Extract the (X, Y) coordinate from the center of the cell holding the provided text.  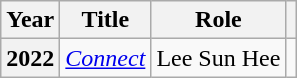
2022 (30, 58)
Connect (106, 58)
Year (30, 20)
Lee Sun Hee (218, 58)
Role (218, 20)
Title (106, 20)
